From the cell containing the given text, extract its center point as [X, Y] coordinate. 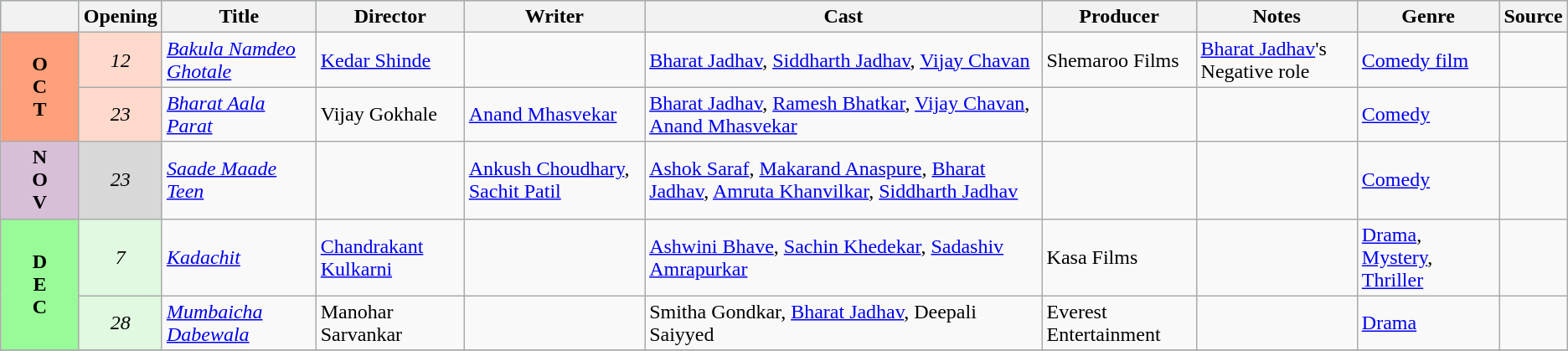
Notes [1277, 17]
NOV [40, 180]
7 [121, 257]
Smitha Gondkar, Bharat Jadhav, Deepali Saiyyed [843, 323]
Bharat Jadhav, Ramesh Bhatkar, Vijay Chavan, Anand Mhasvekar [843, 114]
Comedy film [1428, 60]
Bakula Namdeo Ghotale [239, 60]
Ashwini Bhave, Sachin Khedekar, Sadashiv Amrapurkar [843, 257]
Kedar Shinde [390, 60]
Bharat Aala Parat [239, 114]
Bharat Jadhav's Negative role [1277, 60]
Kadachit [239, 257]
Vijay Gokhale [390, 114]
DEC [40, 285]
Anand Mhasvekar [554, 114]
Mumbaicha Dabewala [239, 323]
Bharat Jadhav, Siddharth Jadhav, Vijay Chavan [843, 60]
Ashok Saraf, Makarand Anaspure, Bharat Jadhav, Amruta Khanvilkar, Siddharth Jadhav [843, 180]
Chandrakant Kulkarni [390, 257]
Ankush Choudhary, Sachit Patil [554, 180]
Director [390, 17]
Cast [843, 17]
Drama [1428, 323]
28 [121, 323]
Everest Entertainment [1119, 323]
Opening [121, 17]
Title [239, 17]
Saade Maade Teen [239, 180]
Shemaroo Films [1119, 60]
Manohar Sarvankar [390, 323]
12 [121, 60]
Drama, Mystery, Thriller [1428, 257]
Source [1533, 17]
OCT [40, 87]
Genre [1428, 17]
Kasa Films [1119, 257]
Writer [554, 17]
Producer [1119, 17]
